Identify which cell holds the provided text, then report its (X, Y) central coordinate. 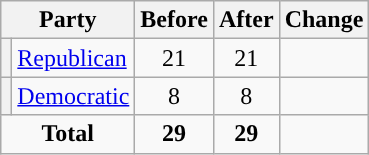
Before (174, 20)
Party (68, 20)
Republican (74, 58)
Total (68, 134)
Democratic (74, 96)
Change (324, 20)
After (246, 20)
